Detect which cell encompasses the target text, then output its (x, y) center coordinate. 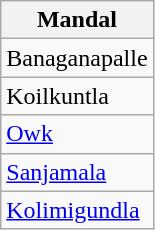
Mandal (77, 20)
Sanjamala (77, 172)
Owk (77, 134)
Koilkuntla (77, 96)
Banaganapalle (77, 58)
Kolimigundla (77, 210)
